Provide the [X, Y] coordinate of the cell's center where the given text is located.  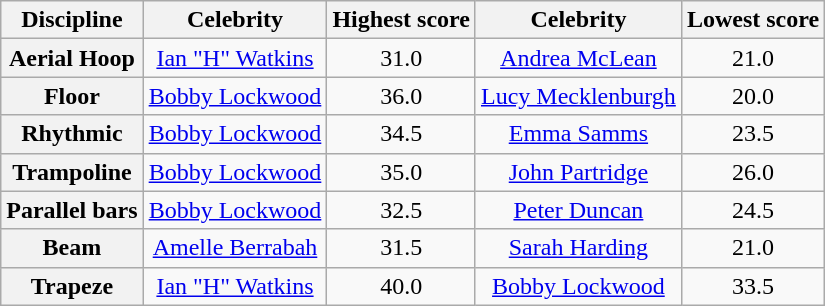
Floor [72, 96]
Beam [72, 248]
32.5 [402, 210]
23.5 [752, 134]
31.0 [402, 58]
24.5 [752, 210]
26.0 [752, 172]
33.5 [752, 286]
34.5 [402, 134]
John Partridge [578, 172]
Discipline [72, 20]
Amelle Berrabah [235, 248]
Peter Duncan [578, 210]
Aerial Hoop [72, 58]
Andrea McLean [578, 58]
Highest score [402, 20]
Rhythmic [72, 134]
Sarah Harding [578, 248]
20.0 [752, 96]
Trampoline [72, 172]
Lucy Mecklenburgh [578, 96]
Lowest score [752, 20]
Emma Samms [578, 134]
Parallel bars [72, 210]
35.0 [402, 172]
40.0 [402, 286]
31.5 [402, 248]
Trapeze [72, 286]
36.0 [402, 96]
